Search for the cell housing the specified text and yield its [x, y] center coordinate. 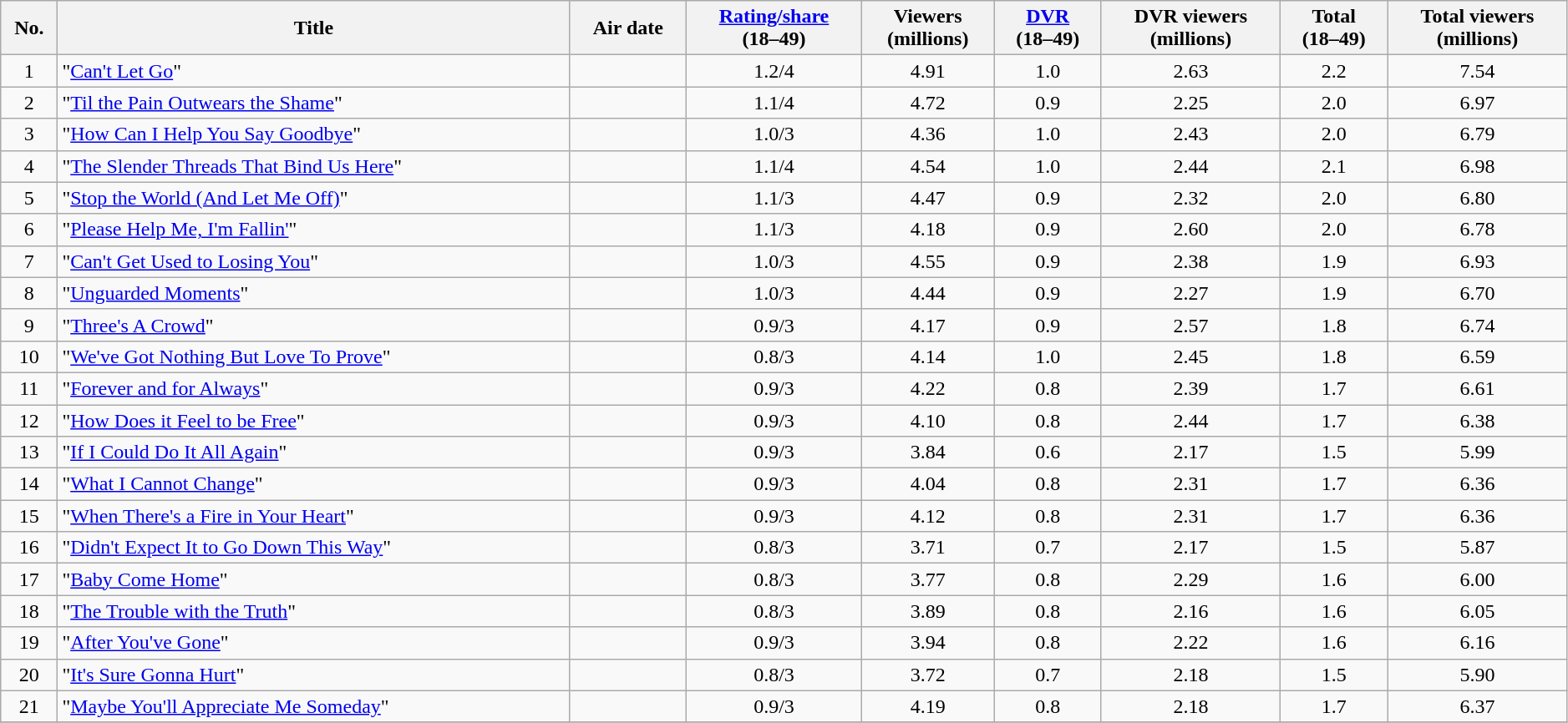
4.72 [927, 103]
3.89 [927, 611]
4.47 [927, 198]
"It's Sure Gonna Hurt" [314, 675]
"The Trouble with the Truth" [314, 611]
0.6 [1048, 453]
2.32 [1191, 198]
"Didn't Expect It to Go Down This Way" [314, 548]
Rating/share(18–49) [774, 28]
3 [29, 134]
19 [29, 643]
"Unguarded Moments" [314, 293]
6.00 [1478, 579]
12 [29, 420]
6.70 [1478, 293]
Total viewers(millions) [1478, 28]
No. [29, 28]
"Please Help Me, I'm Fallin'" [314, 230]
2.63 [1191, 71]
2.27 [1191, 293]
2.45 [1191, 356]
6.93 [1478, 261]
2.16 [1191, 611]
14 [29, 484]
"How Does it Feel to be Free" [314, 420]
4.22 [927, 388]
"Stop the World (And Let Me Off)" [314, 198]
4.55 [927, 261]
6.78 [1478, 230]
10 [29, 356]
6.80 [1478, 198]
5.90 [1478, 675]
6.61 [1478, 388]
3.71 [927, 548]
8 [29, 293]
4.54 [927, 166]
DVR(18–49) [1048, 28]
3.77 [927, 579]
"The Slender Threads That Bind Us Here" [314, 166]
6.16 [1478, 643]
"We've Got Nothing But Love To Prove" [314, 356]
18 [29, 611]
6.05 [1478, 611]
3.84 [927, 453]
Total(18–49) [1334, 28]
1 [29, 71]
4.36 [927, 134]
15 [29, 516]
Title [314, 28]
"Forever and for Always" [314, 388]
"Can't Get Used to Losing You" [314, 261]
2.57 [1191, 325]
16 [29, 548]
2.2 [1334, 71]
5.99 [1478, 453]
"Til the Pain Outwears the Shame" [314, 103]
4.04 [927, 484]
4.12 [927, 516]
4.19 [927, 706]
"Can't Let Go" [314, 71]
6.59 [1478, 356]
4 [29, 166]
4.14 [927, 356]
DVR viewers(millions) [1191, 28]
17 [29, 579]
2 [29, 103]
6.79 [1478, 134]
21 [29, 706]
2.22 [1191, 643]
2.43 [1191, 134]
4.91 [927, 71]
"After You've Gone" [314, 643]
6.98 [1478, 166]
11 [29, 388]
3.94 [927, 643]
"Three's A Crowd" [314, 325]
13 [29, 453]
4.10 [927, 420]
"How Can I Help You Say Goodbye" [314, 134]
9 [29, 325]
"Maybe You'll Appreciate Me Someday" [314, 706]
7 [29, 261]
7.54 [1478, 71]
"Baby Come Home" [314, 579]
6 [29, 230]
1.2/4 [774, 71]
6.38 [1478, 420]
20 [29, 675]
6.37 [1478, 706]
"What I Cannot Change" [314, 484]
4.17 [927, 325]
2.29 [1191, 579]
6.97 [1478, 103]
5 [29, 198]
Air date [628, 28]
2.39 [1191, 388]
2.60 [1191, 230]
"When There's a Fire in Your Heart" [314, 516]
5.87 [1478, 548]
4.44 [927, 293]
Viewers(millions) [927, 28]
2.38 [1191, 261]
3.72 [927, 675]
4.18 [927, 230]
2.1 [1334, 166]
"If I Could Do It All Again" [314, 453]
6.74 [1478, 325]
2.25 [1191, 103]
